Identify which cell holds the provided text, then report its [x, y] central coordinate. 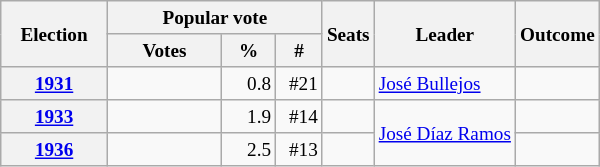
José Bullejos [444, 84]
1931 [54, 84]
#14 [300, 116]
Election [54, 34]
Leader [444, 34]
1.9 [249, 116]
#21 [300, 84]
#13 [300, 150]
# [300, 50]
% [249, 50]
1933 [54, 116]
2.5 [249, 150]
Votes [164, 50]
Outcome [557, 34]
Seats [348, 34]
Popular vote [214, 18]
José Díaz Ramos [444, 133]
0.8 [249, 84]
1936 [54, 150]
